Scan for the cell matching the given text and deliver its [X, Y] coordinate at center. 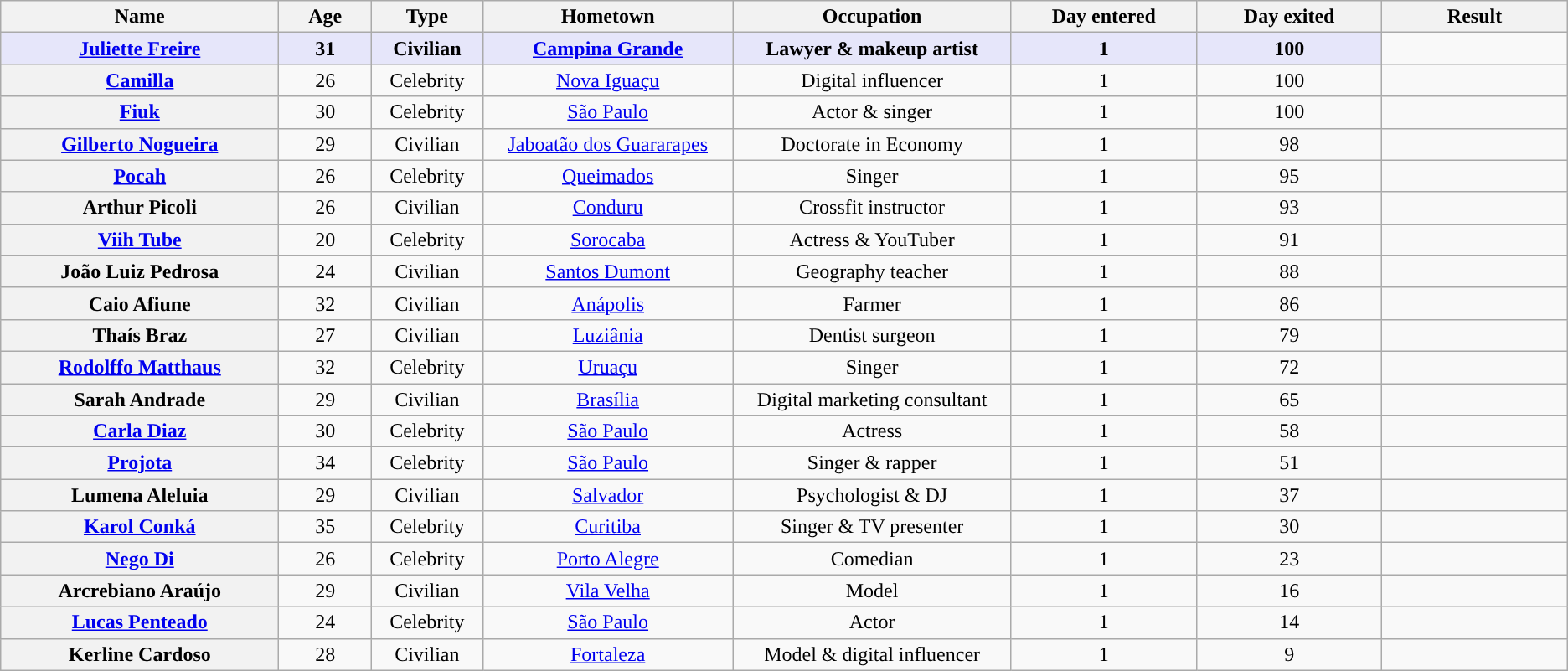
Actress [872, 431]
Nego Di [140, 559]
72 [1288, 367]
65 [1288, 400]
93 [1288, 208]
Occupation [872, 17]
Curitiba [608, 527]
Carla Diaz [140, 431]
Camilla [140, 80]
Day entered [1104, 17]
Thaís Braz [140, 335]
Singer & rapper [872, 463]
88 [1288, 271]
Result [1474, 17]
Singer & TV presenter [872, 527]
Porto Alegre [608, 559]
Campina Grande [608, 49]
Lumena Aleluia [140, 495]
Jaboatão dos Guararapes [608, 144]
58 [1288, 431]
Caio Afiune [140, 303]
Arthur Picoli [140, 208]
Viih Tube [140, 240]
Kerline Cardoso [140, 654]
Sorocaba [608, 240]
Sarah Andrade [140, 400]
Fortaleza [608, 654]
Santos Dumont [608, 271]
31 [325, 49]
86 [1288, 303]
Fiuk [140, 112]
Actor [872, 622]
Gilberto Nogueira [140, 144]
Juliette Freire [140, 49]
Day exited [1288, 17]
Arcrebiano Araújo [140, 591]
Salvador [608, 495]
9 [1288, 654]
Geography teacher [872, 271]
27 [325, 335]
Nova Iguaçu [608, 80]
Lawyer & makeup artist [872, 49]
Model [872, 591]
Actress & YouTuber [872, 240]
Conduru [608, 208]
23 [1288, 559]
79 [1288, 335]
37 [1288, 495]
51 [1288, 463]
Name [140, 17]
Comedian [872, 559]
Projota [140, 463]
Queimados [608, 176]
Brasília [608, 400]
Age [325, 17]
28 [325, 654]
Luziânia [608, 335]
Vila Velha [608, 591]
Lucas Penteado [140, 622]
34 [325, 463]
Digital marketing consultant [872, 400]
Hometown [608, 17]
Type [427, 17]
Crossfit instructor [872, 208]
Uruaçu [608, 367]
Anápolis [608, 303]
João Luiz Pedrosa [140, 271]
Digital influencer [872, 80]
98 [1288, 144]
35 [325, 527]
Doctorate in Economy [872, 144]
Psychologist & DJ [872, 495]
Karol Conká [140, 527]
Model & digital influencer [872, 654]
20 [325, 240]
Rodolffo Matthaus [140, 367]
16 [1288, 591]
Actor & singer [872, 112]
14 [1288, 622]
Pocah [140, 176]
Dentist surgeon [872, 335]
Farmer [872, 303]
91 [1288, 240]
95 [1288, 176]
